Search for the cell housing the specified text and yield its (x, y) center coordinate. 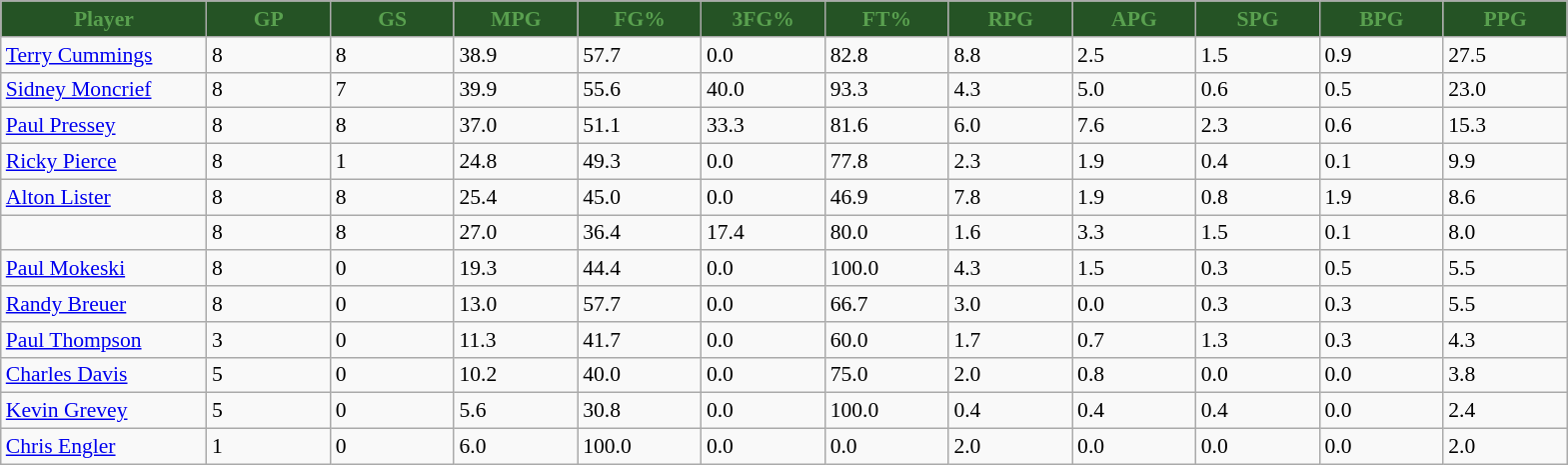
44.4 (640, 269)
81.6 (887, 126)
51.1 (640, 126)
82.8 (887, 55)
Paul Pressey (104, 126)
1.6 (1010, 233)
9.9 (1505, 162)
75.0 (887, 375)
8.0 (1505, 233)
55.6 (640, 90)
38.9 (516, 55)
GP (269, 19)
2.5 (1134, 55)
46.9 (887, 197)
3FG% (764, 19)
Ricky Pierce (104, 162)
7 (393, 90)
19.3 (516, 269)
Terry Cummings (104, 55)
10.2 (516, 375)
27.5 (1505, 55)
FT% (887, 19)
7.8 (1010, 197)
Kevin Grevey (104, 411)
36.4 (640, 233)
APG (1134, 19)
GS (393, 19)
25.4 (516, 197)
93.3 (887, 90)
24.8 (516, 162)
7.6 (1134, 126)
17.4 (764, 233)
30.8 (640, 411)
PPG (1505, 19)
MPG (516, 19)
3 (269, 340)
8.8 (1010, 55)
RPG (1010, 19)
45.0 (640, 197)
Charles Davis (104, 375)
39.9 (516, 90)
Paul Thompson (104, 340)
Chris Engler (104, 447)
BPG (1381, 19)
13.0 (516, 304)
23.0 (1505, 90)
8.6 (1505, 197)
11.3 (516, 340)
5.6 (516, 411)
77.8 (887, 162)
2.4 (1505, 411)
5.0 (1134, 90)
3.0 (1010, 304)
0.9 (1381, 55)
15.3 (1505, 126)
3.3 (1134, 233)
Randy Breuer (104, 304)
3.8 (1505, 375)
41.7 (640, 340)
60.0 (887, 340)
Player (104, 19)
66.7 (887, 304)
FG% (640, 19)
SPG (1258, 19)
49.3 (640, 162)
Sidney Moncrief (104, 90)
Alton Lister (104, 197)
Paul Mokeski (104, 269)
27.0 (516, 233)
37.0 (516, 126)
0.7 (1134, 340)
33.3 (764, 126)
1.7 (1010, 340)
80.0 (887, 233)
1.3 (1258, 340)
